Extract the [X, Y] coordinate from the center of the cell holding the provided text.  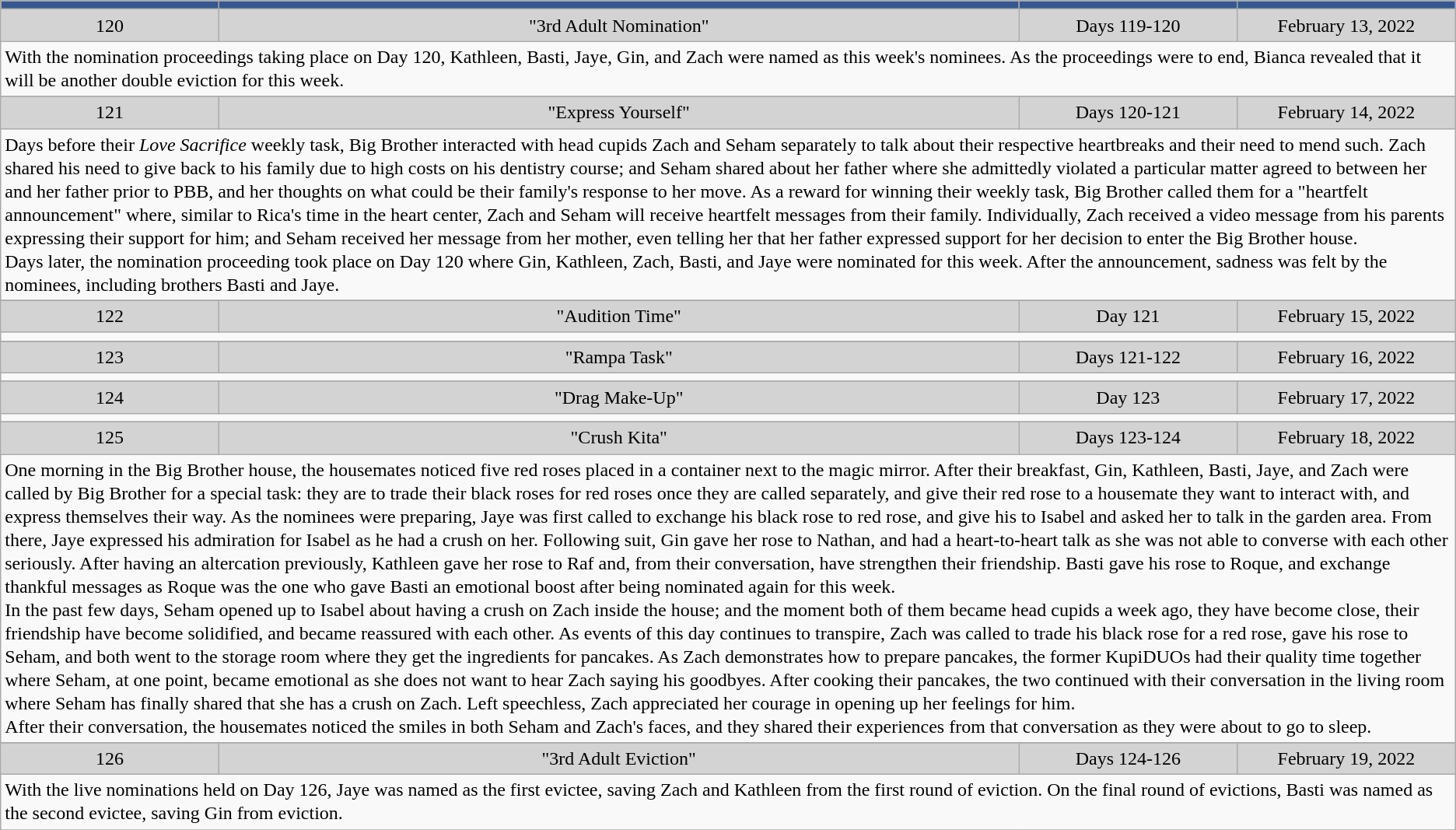
122 [110, 316]
Days 123-124 [1128, 437]
"Express Yourself" [619, 112]
February 15, 2022 [1347, 316]
February 16, 2022 [1347, 356]
February 14, 2022 [1347, 112]
121 [110, 112]
Day 121 [1128, 316]
"Crush Kita" [619, 437]
123 [110, 356]
120 [110, 25]
February 13, 2022 [1347, 25]
February 17, 2022 [1347, 397]
"Audition Time" [619, 316]
Days 124-126 [1128, 759]
Days 119-120 [1128, 25]
February 19, 2022 [1347, 759]
"3rd Adult Eviction" [619, 759]
February 18, 2022 [1347, 437]
125 [110, 437]
"Rampa Task" [619, 356]
124 [110, 397]
"Drag Make-Up" [619, 397]
126 [110, 759]
"3rd Adult Nomination" [619, 25]
Days 120-121 [1128, 112]
Day 123 [1128, 397]
Days 121-122 [1128, 356]
